Extract the [X, Y] coordinate from the center of the cell holding the provided text.  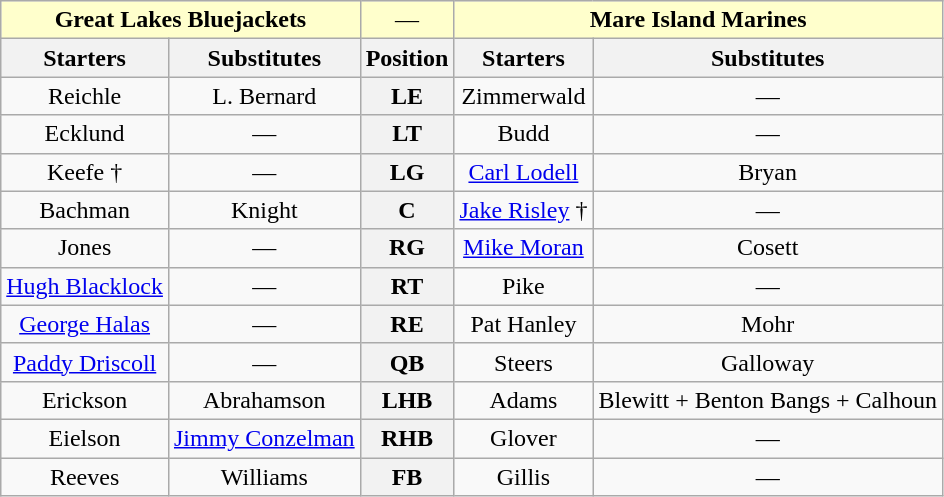
Hugh Blacklock [85, 286]
LT [407, 134]
Blewitt + Benton Bangs + Calhoun [768, 400]
Pike [524, 286]
Adams [524, 400]
Steers [524, 362]
Mohr [768, 324]
George Halas [85, 324]
Jimmy Conzelman [264, 438]
L. Bernard [264, 96]
Reichle [85, 96]
FB [407, 477]
Great Lakes Bluejackets [180, 20]
Reeves [85, 477]
Erickson [85, 400]
Mike Moran [524, 248]
Mare Island Marines [698, 20]
RHB [407, 438]
Paddy Driscoll [85, 362]
Carl Lodell [524, 172]
Bachman [85, 210]
Cosett [768, 248]
Glover [524, 438]
RT [407, 286]
Zimmerwald [524, 96]
Bryan [768, 172]
LG [407, 172]
QB [407, 362]
LE [407, 96]
Knight [264, 210]
Keefe † [85, 172]
Williams [264, 477]
C [407, 210]
Jones [85, 248]
Eielson [85, 438]
Abrahamson [264, 400]
LHB [407, 400]
Galloway [768, 362]
Ecklund [85, 134]
Gillis [524, 477]
Position [407, 58]
Jake Risley † [524, 210]
Budd [524, 134]
Pat Hanley [524, 324]
RG [407, 248]
RE [407, 324]
